Identify which cell holds the provided text, then report its (x, y) central coordinate. 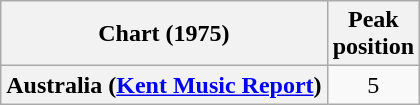
Peakposition (373, 34)
Chart (1975) (164, 34)
5 (373, 85)
Australia (Kent Music Report) (164, 85)
